Determine the (x, y) coordinate at the center of the cell enclosing the given text.  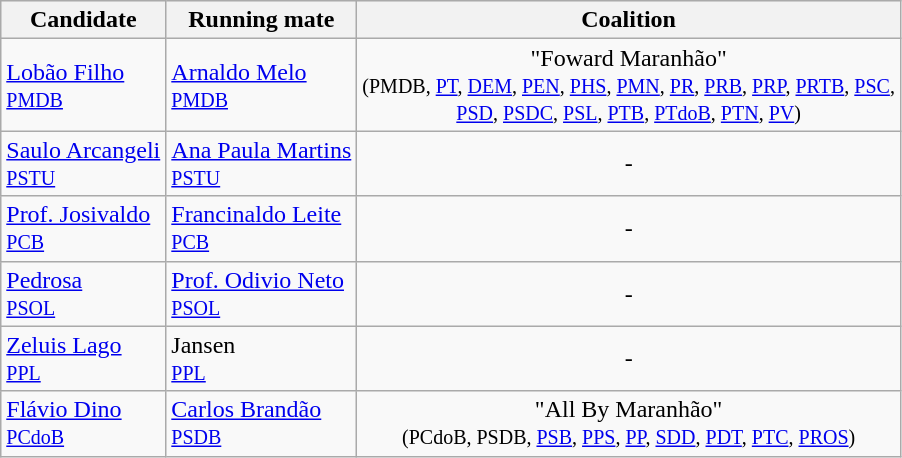
Lobão FilhoPMDB (84, 85)
"Foward Maranhão"(PMDB, PT, DEM, PEN, PHS, PMN, PR, PRB, PRP, PRTB, PSC, PSD, PSDC, PSL, PTB, PTdoB, PTN, PV) (629, 85)
Francinaldo LeitePCB (262, 228)
Candidate (84, 20)
Arnaldo MeloPMDB (262, 85)
PedrosaPSOL (84, 294)
"All By Maranhão"(PCdoB, PSDB, PSB, PPS, PP, SDD, PDT, PTC, PROS) (629, 424)
Prof. JosivaldoPCB (84, 228)
Flávio DinoPCdoB (84, 424)
JansenPPL (262, 358)
Coalition (629, 20)
Prof. Odivio NetoPSOL (262, 294)
Saulo ArcangeliPSTU (84, 164)
Running mate (262, 20)
Carlos BrandãoPSDB (262, 424)
Ana Paula MartinsPSTU (262, 164)
Zeluis LagoPPL (84, 358)
